Search for the cell housing the specified text and yield its [x, y] center coordinate. 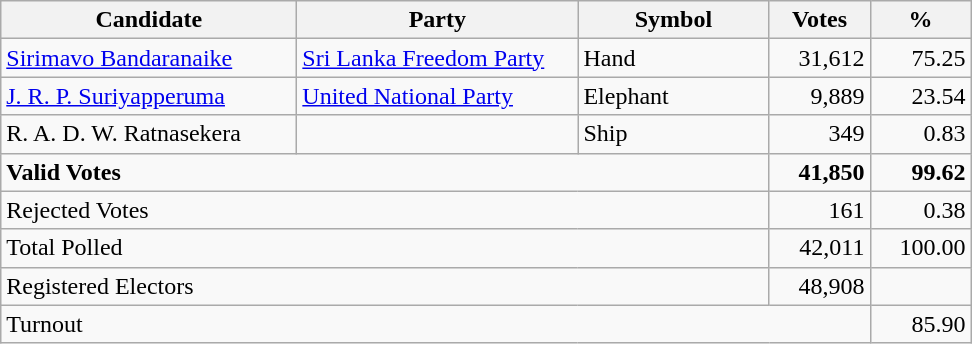
Total Polled [385, 248]
J. R. P. Suriyapperuma [149, 96]
Elephant [674, 96]
% [920, 20]
99.62 [920, 172]
Candidate [149, 20]
161 [820, 210]
48,908 [820, 286]
100.00 [920, 248]
9,889 [820, 96]
Sri Lanka Freedom Party [438, 58]
R. A. D. W. Ratnasekera [149, 134]
75.25 [920, 58]
23.54 [920, 96]
United National Party [438, 96]
42,011 [820, 248]
0.83 [920, 134]
Valid Votes [385, 172]
Ship [674, 134]
0.38 [920, 210]
Rejected Votes [385, 210]
31,612 [820, 58]
41,850 [820, 172]
Registered Electors [385, 286]
85.90 [920, 324]
Votes [820, 20]
349 [820, 134]
Turnout [436, 324]
Sirimavo Bandaranaike [149, 58]
Party [438, 20]
Hand [674, 58]
Symbol [674, 20]
